Scan for the cell matching the given text and deliver its (x, y) coordinate at center. 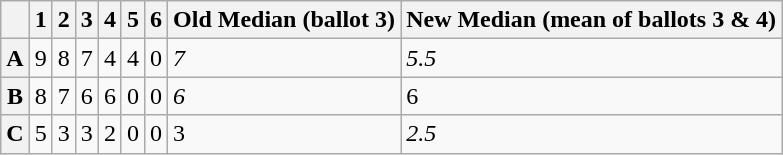
New Median (mean of ballots 3 & 4) (592, 20)
Old Median (ballot 3) (284, 20)
B (15, 96)
5.5 (592, 58)
A (15, 58)
2.5 (592, 134)
1 (40, 20)
C (15, 134)
9 (40, 58)
